Search for the cell housing the specified text and yield its [X, Y] center coordinate. 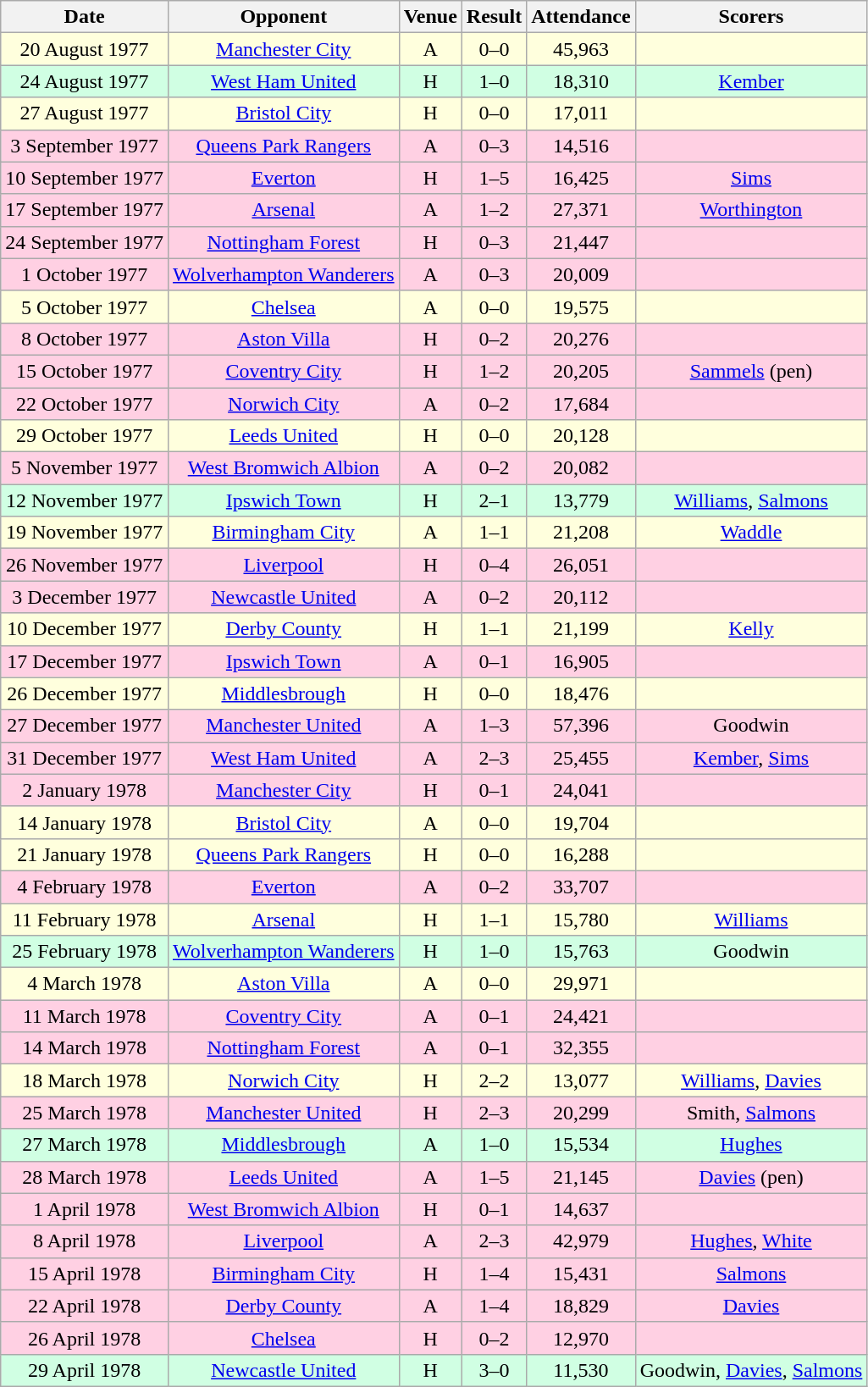
25 February 1978 [85, 952]
Opponent [283, 17]
42,979 [581, 1241]
Kember [751, 81]
3–0 [494, 1370]
27 March 1978 [85, 1145]
33,707 [581, 887]
11 March 1978 [85, 1016]
Davies (pen) [751, 1177]
5 November 1977 [85, 468]
13,077 [581, 1080]
29 April 1978 [85, 1370]
Davies [751, 1306]
24 August 1977 [85, 81]
1 April 1978 [85, 1209]
26,051 [581, 565]
16,905 [581, 661]
22 October 1977 [85, 404]
1–3 [494, 726]
29 October 1977 [85, 436]
45,963 [581, 49]
20,009 [581, 274]
57,396 [581, 726]
15 April 1978 [85, 1274]
5 October 1977 [85, 307]
11 February 1978 [85, 919]
Worthington [751, 210]
Smith, Salmons [751, 1113]
24,041 [581, 790]
15,534 [581, 1145]
14,637 [581, 1209]
4 February 1978 [85, 887]
28 March 1978 [85, 1177]
17,011 [581, 113]
20 August 1977 [85, 49]
19,704 [581, 822]
31 December 1977 [85, 758]
16,425 [581, 178]
12,970 [581, 1338]
2–2 [494, 1080]
20,112 [581, 597]
26 April 1978 [85, 1338]
Sims [751, 178]
Goodwin, Davies, Salmons [751, 1370]
21,199 [581, 629]
Williams, Davies [751, 1080]
18,476 [581, 693]
2–1 [494, 500]
0–4 [494, 565]
15,780 [581, 919]
21,208 [581, 533]
4 March 1978 [85, 984]
20,299 [581, 1113]
Hughes, White [751, 1241]
21,447 [581, 242]
Date [85, 17]
25,455 [581, 758]
18,310 [581, 81]
20,082 [581, 468]
10 December 1977 [85, 629]
21 January 1978 [85, 854]
17 September 1977 [85, 210]
Sammels (pen) [751, 371]
20,128 [581, 436]
Kelly [751, 629]
13,779 [581, 500]
Waddle [751, 533]
14,516 [581, 146]
Result [494, 17]
Attendance [581, 17]
14 March 1978 [85, 1048]
17,684 [581, 404]
Williams, Salmons [751, 500]
Williams [751, 919]
15,431 [581, 1274]
25 March 1978 [85, 1113]
17 December 1977 [85, 661]
26 November 1977 [85, 565]
2 January 1978 [85, 790]
24,421 [581, 1016]
27 August 1977 [85, 113]
22 April 1978 [85, 1306]
Salmons [751, 1274]
3 December 1977 [85, 597]
Venue [430, 17]
8 October 1977 [85, 339]
32,355 [581, 1048]
3 September 1977 [85, 146]
21,145 [581, 1177]
14 January 1978 [85, 822]
Kember, Sims [751, 758]
Scorers [751, 17]
16,288 [581, 854]
1 October 1977 [85, 274]
26 December 1977 [85, 693]
29,971 [581, 984]
8 April 1978 [85, 1241]
19,575 [581, 307]
Hughes [751, 1145]
12 November 1977 [85, 500]
19 November 1977 [85, 533]
11,530 [581, 1370]
20,276 [581, 339]
18,829 [581, 1306]
15,763 [581, 952]
10 September 1977 [85, 178]
15 October 1977 [85, 371]
24 September 1977 [85, 242]
20,205 [581, 371]
18 March 1978 [85, 1080]
27 December 1977 [85, 726]
27,371 [581, 210]
